Detect which cell encompasses the target text, then output its (X, Y) center coordinate. 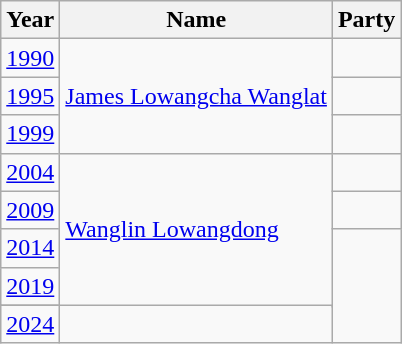
James Lowangcha Wanglat (196, 96)
Year (30, 20)
1995 (30, 96)
2019 (30, 286)
Name (196, 20)
1990 (30, 58)
2014 (30, 248)
2004 (30, 172)
2009 (30, 210)
2024 (30, 324)
Wanglin Lowangdong (196, 229)
Party (366, 20)
1999 (30, 134)
